From the cell containing the given text, extract its center point as [X, Y] coordinate. 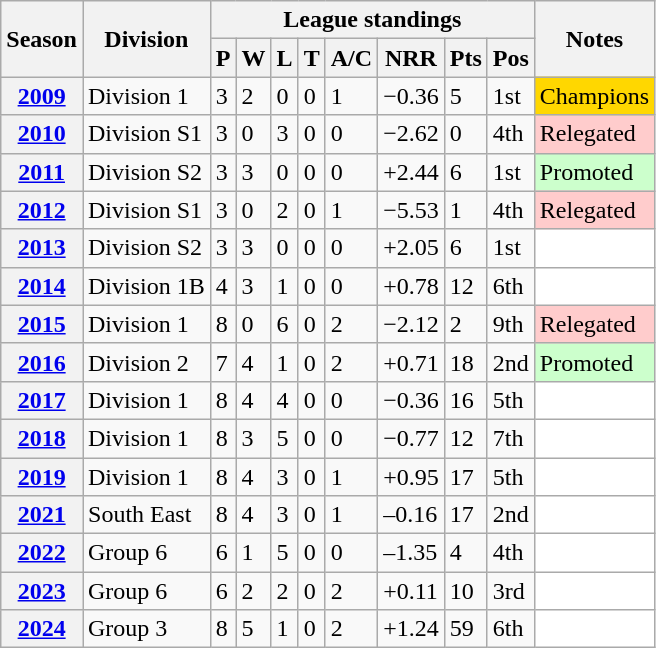
Group 3 [146, 629]
−2.62 [412, 134]
2016 [42, 362]
9th [510, 324]
2022 [42, 553]
−0.77 [412, 438]
−2.12 [412, 324]
L [284, 58]
59 [466, 629]
2024 [42, 629]
Champions [594, 96]
Division 1B [146, 286]
Pts [466, 58]
3rd [510, 591]
18 [466, 362]
Division [146, 39]
A/C [351, 58]
2009 [42, 96]
League standings [372, 20]
2014 [42, 286]
Notes [594, 39]
Season [42, 39]
Division 2 [146, 362]
2023 [42, 591]
2018 [42, 438]
7 [223, 362]
+0.11 [412, 591]
–0.16 [412, 515]
2017 [42, 400]
10 [466, 591]
2013 [42, 248]
South East [146, 515]
+0.78 [412, 286]
2021 [42, 515]
P [223, 58]
+1.24 [412, 629]
2012 [42, 210]
2011 [42, 172]
Pos [510, 58]
7th [510, 438]
T [312, 58]
NRR [412, 58]
+2.05 [412, 248]
2010 [42, 134]
W [254, 58]
+2.44 [412, 172]
−5.53 [412, 210]
2015 [42, 324]
+0.95 [412, 477]
16 [466, 400]
2019 [42, 477]
–1.35 [412, 553]
+0.71 [412, 362]
